Scan for the cell matching the given text and deliver its [X, Y] coordinate at center. 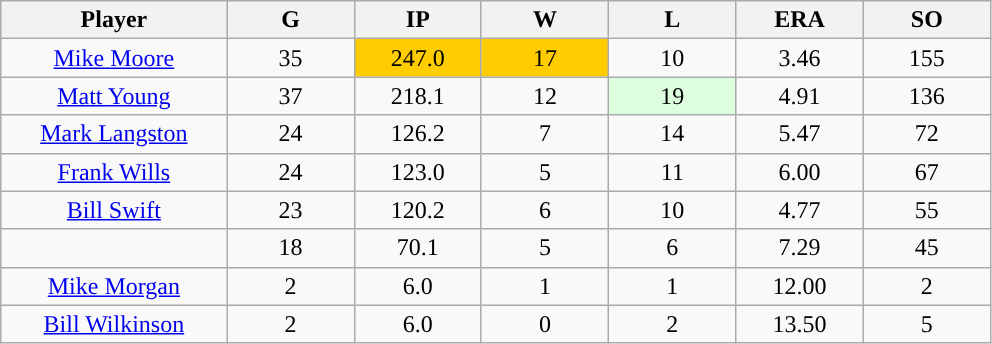
55 [926, 210]
0 [544, 324]
14 [672, 134]
126.2 [418, 134]
7 [544, 134]
7.29 [800, 248]
ERA [800, 20]
Mike Moore [114, 58]
5.47 [800, 134]
70.1 [418, 248]
W [544, 20]
Matt Young [114, 96]
37 [290, 96]
23 [290, 210]
45 [926, 248]
G [290, 20]
120.2 [418, 210]
19 [672, 96]
4.91 [800, 96]
11 [672, 172]
6.00 [800, 172]
155 [926, 58]
Frank Wills [114, 172]
247.0 [418, 58]
67 [926, 172]
4.77 [800, 210]
218.1 [418, 96]
Bill Swift [114, 210]
Mike Morgan [114, 286]
123.0 [418, 172]
35 [290, 58]
3.46 [800, 58]
Bill Wilkinson [114, 324]
SO [926, 20]
72 [926, 134]
L [672, 20]
12.00 [800, 286]
IP [418, 20]
13.50 [800, 324]
Mark Langston [114, 134]
Player [114, 20]
18 [290, 248]
17 [544, 58]
12 [544, 96]
136 [926, 96]
